Capture the cell that displays the provided text and extract its [X, Y] central coordinate. 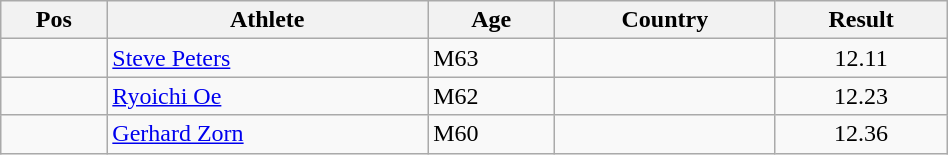
12.23 [861, 96]
Pos [54, 20]
Gerhard Zorn [268, 134]
Athlete [268, 20]
12.36 [861, 134]
Ryoichi Oe [268, 96]
M60 [492, 134]
Country [665, 20]
12.11 [861, 58]
M62 [492, 96]
Steve Peters [268, 58]
Age [492, 20]
M63 [492, 58]
Result [861, 20]
